For the text-containing cell, return its midpoint in [X, Y] coordinate format. 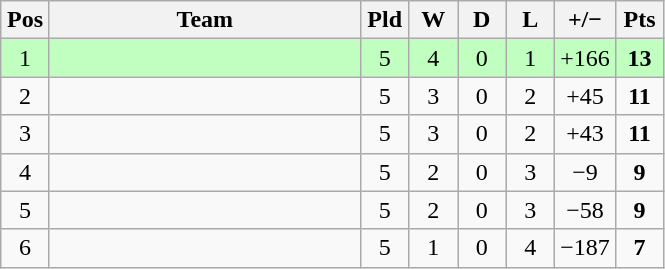
−9 [586, 172]
W [434, 20]
+43 [586, 134]
Team [204, 20]
7 [640, 248]
D [482, 20]
Pts [640, 20]
+166 [586, 58]
Pld [384, 20]
+/− [586, 20]
13 [640, 58]
Pos [26, 20]
−58 [586, 210]
L [530, 20]
6 [26, 248]
−187 [586, 248]
+45 [586, 96]
